Return (x, y) of the center of cell containing provided text 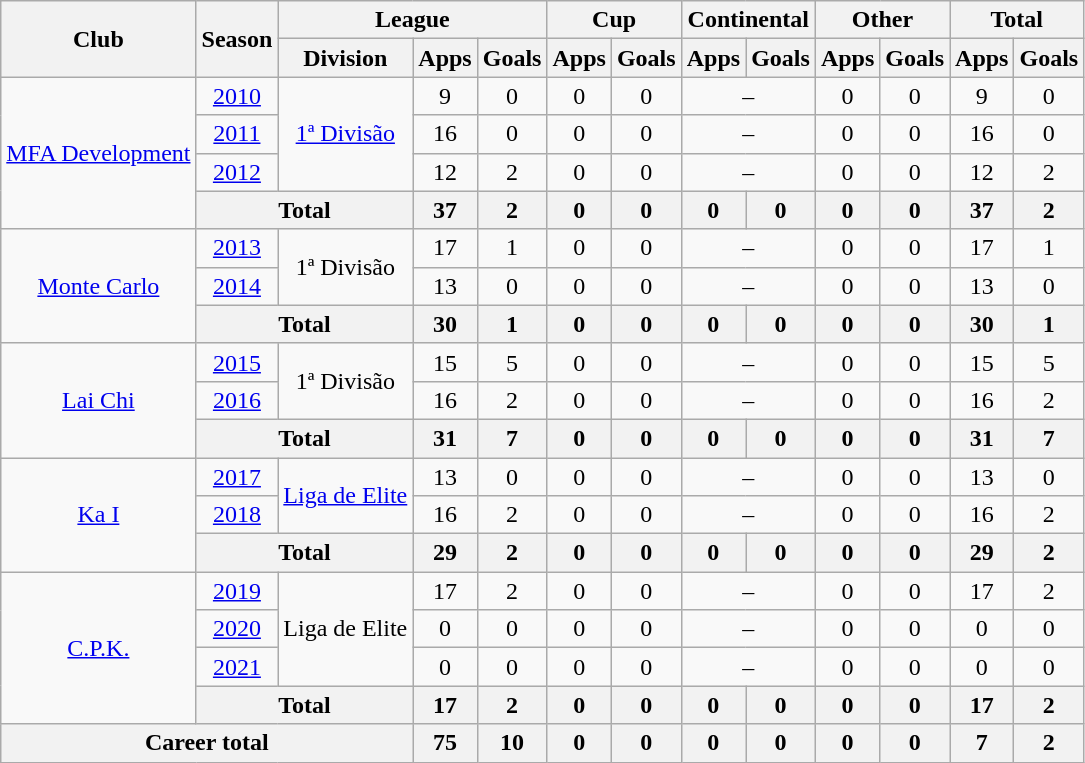
Monte Carlo (98, 286)
MFA Development (98, 153)
2011 (237, 134)
Ka I (98, 515)
2010 (237, 96)
Season (237, 39)
League (412, 20)
2013 (237, 248)
Division (346, 58)
2019 (237, 591)
C.P.K. (98, 648)
Continental (748, 20)
2016 (237, 400)
2021 (237, 667)
Career total (207, 743)
Other (882, 20)
2014 (237, 286)
2015 (237, 362)
2018 (237, 515)
2012 (237, 172)
10 (512, 743)
2020 (237, 629)
Cup (614, 20)
Club (98, 39)
Lai Chi (98, 400)
75 (445, 743)
2017 (237, 477)
